Identify which cell holds the provided text, then report its [X, Y] central coordinate. 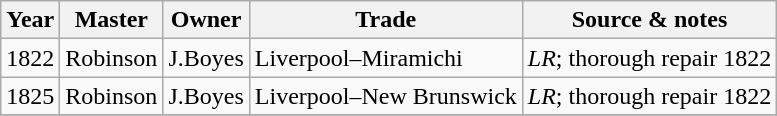
Owner [206, 20]
Liverpool–New Brunswick [386, 96]
Source & notes [649, 20]
1822 [30, 58]
Trade [386, 20]
Master [112, 20]
1825 [30, 96]
Year [30, 20]
Liverpool–Miramichi [386, 58]
